From the cell containing the given text, extract its center point as (X, Y) coordinate. 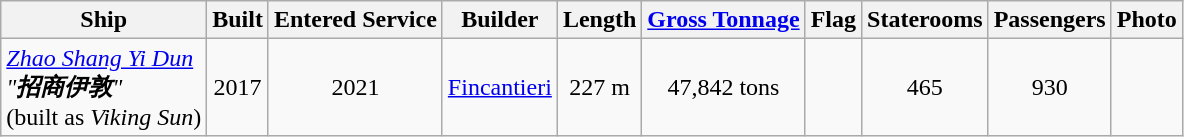
Entered Service (355, 20)
Passengers (1050, 20)
2021 (355, 88)
Zhao Shang Yi Dun "招商伊敦"(built as Viking Sun) (104, 88)
Gross Tonnage (724, 20)
Ship (104, 20)
Staterooms (926, 20)
2017 (238, 88)
227 m (599, 88)
Photo (1146, 20)
Fincantieri (500, 88)
Built (238, 20)
47,842 tons (724, 88)
Builder (500, 20)
465 (926, 88)
Flag (833, 20)
Length (599, 20)
930 (1050, 88)
